Locate the cell with the specified text and output its [x, y] center coordinate. 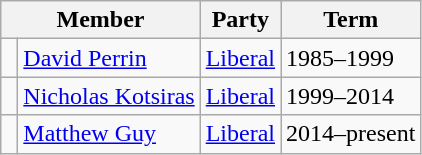
Matthew Guy [109, 134]
David Perrin [109, 58]
Party [240, 20]
2014–present [351, 134]
Nicholas Kotsiras [109, 96]
1999–2014 [351, 96]
Member [100, 20]
Term [351, 20]
1985–1999 [351, 58]
